Determine the [x, y] coordinate at the center of the cell enclosing the given text.  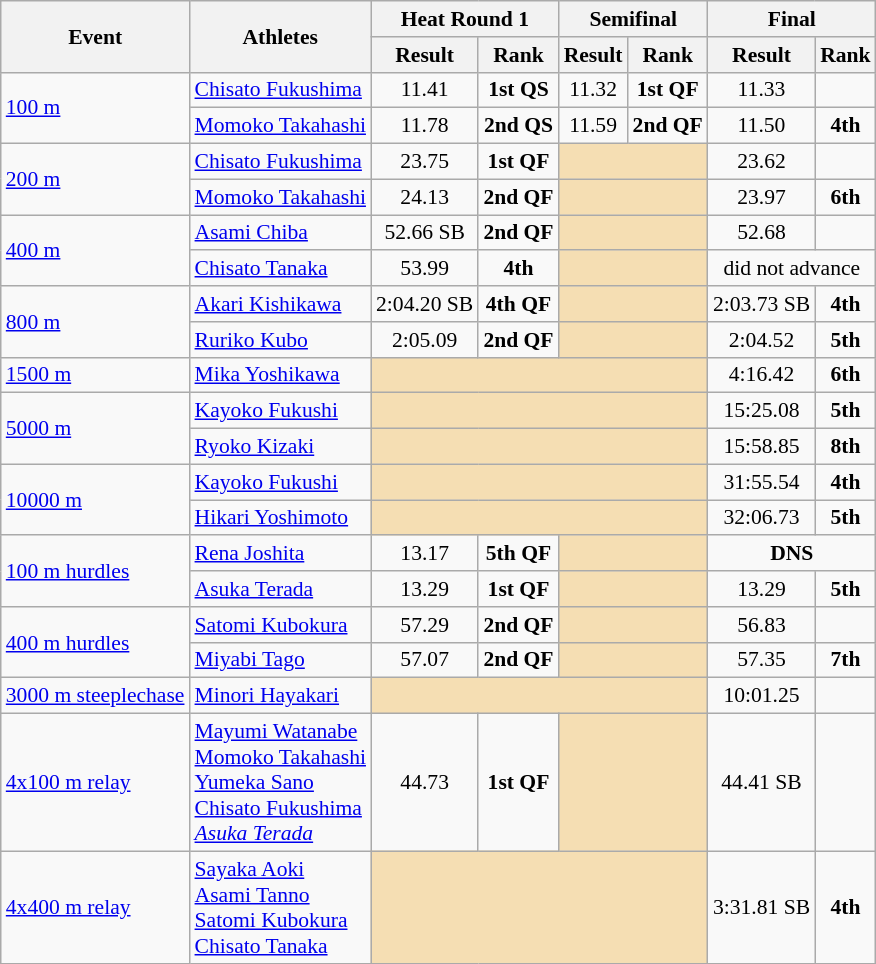
57.07 [424, 660]
23.97 [762, 197]
Mayumi WatanabeMomoko TakahashiYumeka SanoChisato FukushimaAsuka Terada [281, 783]
53.99 [424, 269]
2:05.09 [424, 340]
3000 m steeplechase [96, 696]
Ryoko Kizaki [281, 447]
7th [846, 660]
Heat Round 1 [465, 19]
100 m hurdles [96, 572]
24.13 [424, 197]
Chisato Tanaka [281, 269]
Ruriko Kubo [281, 340]
4x100 m relay [96, 783]
Event [96, 36]
57.29 [424, 625]
5th QF [518, 554]
5000 m [96, 428]
Sayaka AokiAsami TannoSatomi KubokuraChisato Tanaka [281, 907]
4x400 m relay [96, 907]
23.75 [424, 162]
15:58.85 [762, 447]
11.50 [762, 126]
32:06.73 [762, 518]
2:04.52 [762, 340]
4th QF [518, 304]
400 m hurdles [96, 642]
1500 m [96, 375]
8th [846, 447]
DNS [792, 554]
800 m [96, 322]
Asuka Terada [281, 589]
11.41 [424, 90]
10:01.25 [762, 696]
11.59 [594, 126]
52.68 [762, 233]
4:16.42 [762, 375]
Miyabi Tago [281, 660]
2nd QS [518, 126]
11.32 [594, 90]
100 m [96, 108]
15:25.08 [762, 411]
3:31.81 SB [762, 907]
Asami Chiba [281, 233]
57.35 [762, 660]
11.78 [424, 126]
Semifinal [634, 19]
1st QS [518, 90]
56.83 [762, 625]
44.73 [424, 783]
400 m [96, 250]
10000 m [96, 500]
44.41 SB [762, 783]
Hikari Yoshimoto [281, 518]
Athletes [281, 36]
Satomi Kubokura [281, 625]
13.17 [424, 554]
31:55.54 [762, 482]
Rena Joshita [281, 554]
2:04.20 SB [424, 304]
Akari Kishikawa [281, 304]
52.66 SB [424, 233]
Minori Hayakari [281, 696]
200 m [96, 180]
did not advance [792, 269]
Mika Yoshikawa [281, 375]
2:03.73 SB [762, 304]
11.33 [762, 90]
Final [792, 19]
23.62 [762, 162]
